Detect which cell encompasses the target text, then output its (x, y) center coordinate. 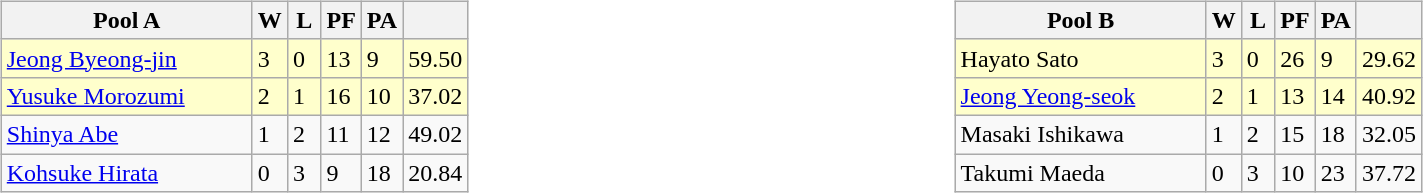
Pool A (126, 20)
26 (1295, 58)
59.50 (436, 58)
16 (341, 96)
Yusuke Morozumi (126, 96)
23 (1336, 173)
Jeong Byeong-jin (126, 58)
Pool B (1080, 20)
14 (1336, 96)
12 (382, 134)
37.02 (436, 96)
Kohsuke Hirata (126, 173)
Hayato Sato (1080, 58)
32.05 (1388, 134)
20.84 (436, 173)
49.02 (436, 134)
40.92 (1388, 96)
11 (341, 134)
Shinya Abe (126, 134)
Masaki Ishikawa (1080, 134)
Takumi Maeda (1080, 173)
37.72 (1388, 173)
15 (1295, 134)
Jeong Yeong-seok (1080, 96)
29.62 (1388, 58)
